Determine the (X, Y) coordinate at the center of the cell enclosing the given text.  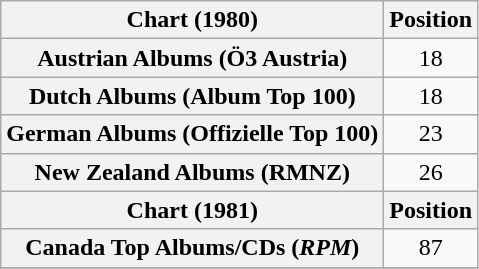
Chart (1981) (192, 210)
Canada Top Albums/CDs (RPM) (192, 248)
Chart (1980) (192, 20)
German Albums (Offizielle Top 100) (192, 134)
26 (431, 172)
Dutch Albums (Album Top 100) (192, 96)
87 (431, 248)
Austrian Albums (Ö3 Austria) (192, 58)
New Zealand Albums (RMNZ) (192, 172)
23 (431, 134)
